Locate the cell with the specified text and output its (X, Y) center coordinate. 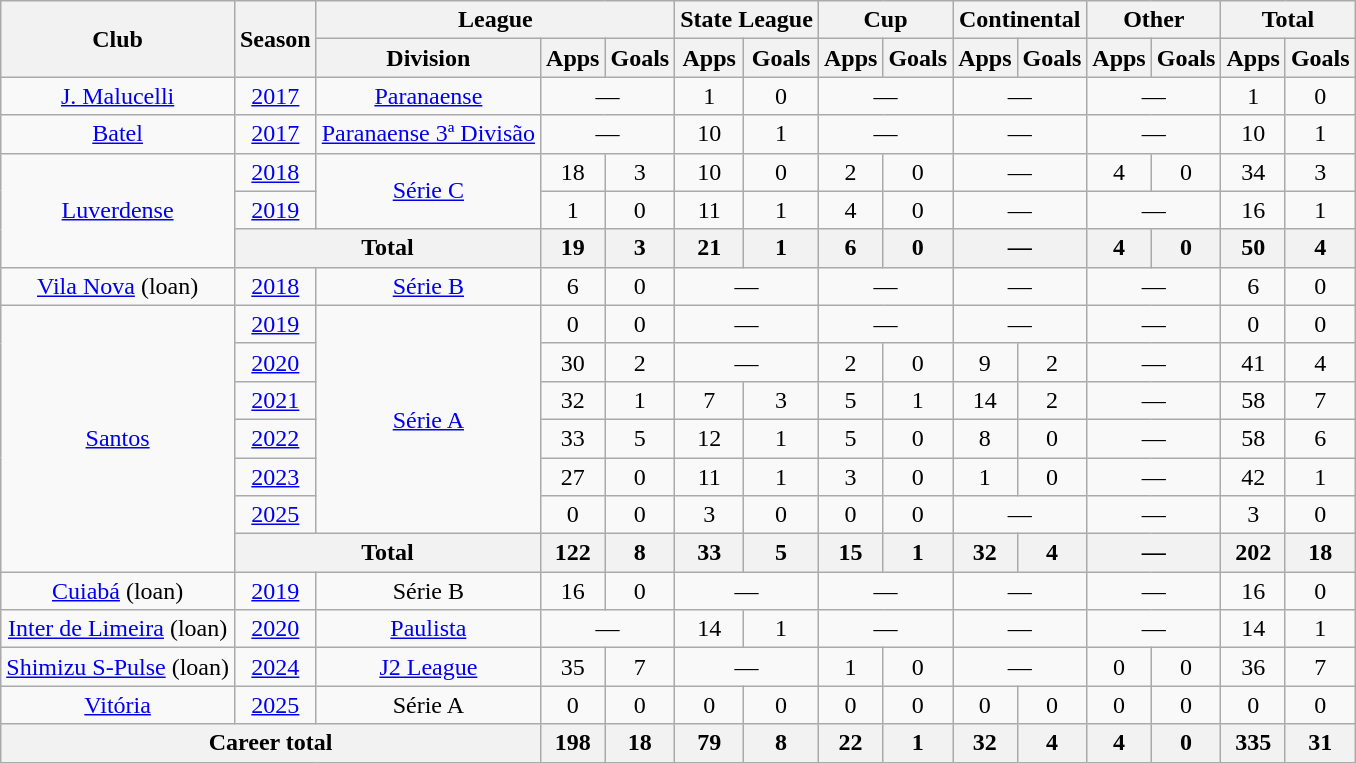
122 (573, 553)
335 (1253, 743)
Série C (428, 191)
Vila Nova (loan) (118, 286)
Season (275, 39)
36 (1253, 667)
Cup (885, 20)
Luverdense (118, 210)
2023 (275, 477)
15 (850, 553)
12 (710, 438)
J2 League (428, 667)
Cuiabá (loan) (118, 591)
Paranaense (428, 96)
202 (1253, 553)
9 (985, 362)
35 (573, 667)
79 (710, 743)
Division (428, 58)
Inter de Limeira (loan) (118, 629)
Other (1154, 20)
Continental (1020, 20)
27 (573, 477)
Paulista (428, 629)
30 (573, 362)
2022 (275, 438)
Shimizu S-Pulse (loan) (118, 667)
34 (1253, 172)
2024 (275, 667)
State League (747, 20)
Club (118, 39)
19 (573, 248)
Paranaense 3ª Divisão (428, 134)
50 (1253, 248)
41 (1253, 362)
2021 (275, 400)
Santos (118, 438)
Batel (118, 134)
Vitória (118, 705)
J. Malucelli (118, 96)
22 (850, 743)
42 (1253, 477)
21 (710, 248)
Career total (271, 743)
31 (1320, 743)
League (495, 20)
198 (573, 743)
